From the cell containing the given text, extract its center point as (x, y) coordinate. 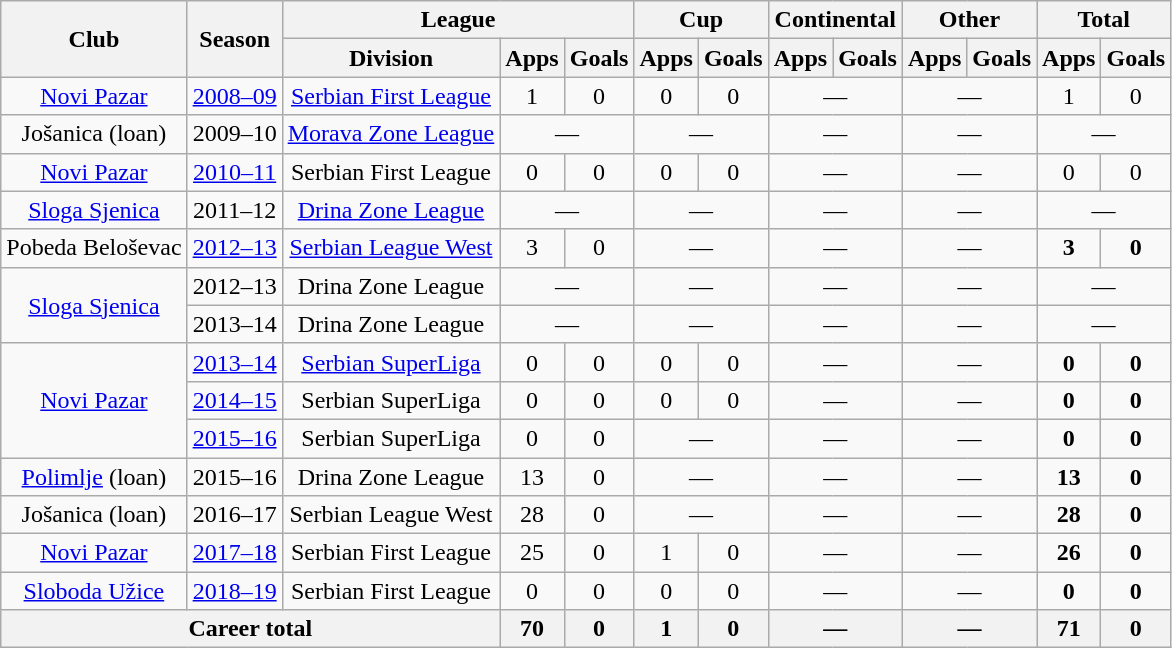
2018–19 (234, 591)
Continental (835, 20)
2017–18 (234, 553)
Pobeda Beloševac (94, 248)
71 (1069, 629)
Total (1104, 20)
Other (969, 20)
2008–09 (234, 96)
Club (94, 39)
26 (1069, 553)
70 (532, 629)
Season (234, 39)
Division (391, 58)
2010–11 (234, 172)
2014–15 (234, 400)
25 (532, 553)
2016–17 (234, 515)
Polimlje (loan) (94, 477)
Cup (701, 20)
Sloboda Užice (94, 591)
League (458, 20)
Morava Zone League (391, 134)
2011–12 (234, 210)
2009–10 (234, 134)
Career total (250, 629)
